Detect which cell encompasses the target text, then output its (X, Y) center coordinate. 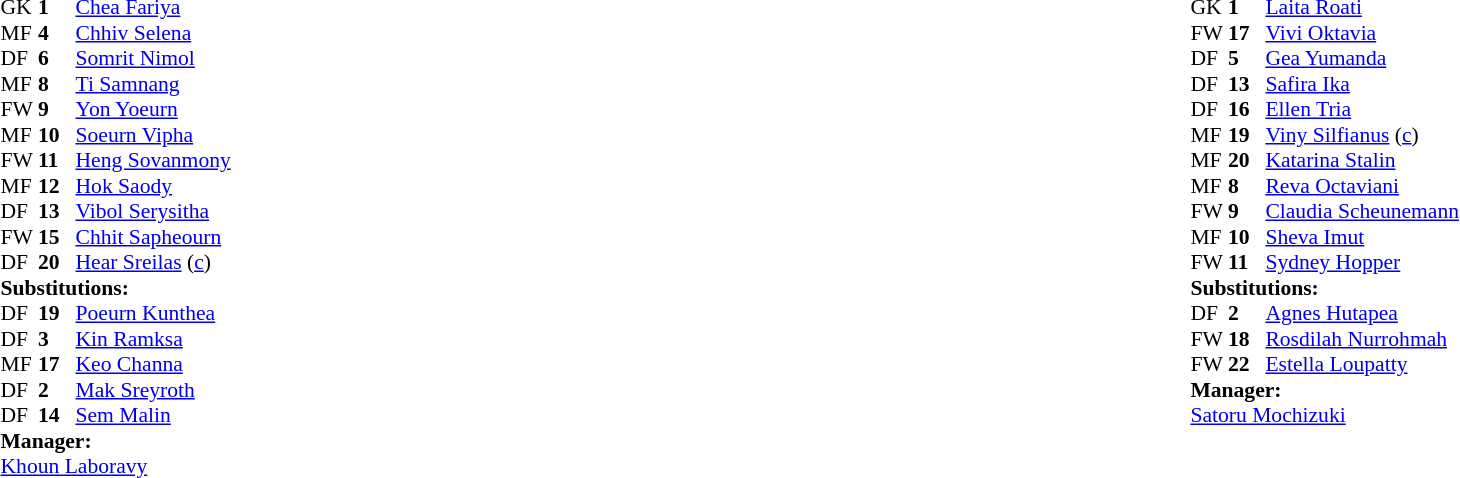
Heng Sovanmony (154, 161)
22 (1247, 365)
Soeurn Vipha (154, 135)
Keo Channa (154, 365)
Vibol Serysitha (154, 211)
Yon Yoeurn (154, 109)
15 (57, 237)
Sem Malin (154, 415)
Sydney Hopper (1362, 263)
Mak Sreyroth (154, 390)
Safira Ika (1362, 84)
Chhiv Selena (154, 33)
Gea Yumanda (1362, 59)
4 (57, 33)
Poeurn Kunthea (154, 313)
Rosdilah Nurrohmah (1362, 339)
3 (57, 339)
Claudia Scheunemann (1362, 211)
5 (1247, 59)
Hok Saody (154, 186)
Somrit Nimol (154, 59)
Hear Sreilas (c) (154, 263)
12 (57, 186)
Reva Octaviani (1362, 186)
Katarina Stalin (1362, 161)
14 (57, 415)
Viny Silfianus (c) (1362, 135)
Ti Samnang (154, 84)
Satoru Mochizuki (1324, 415)
Sheva Imut (1362, 237)
Kin Ramksa (154, 339)
6 (57, 59)
Ellen Tria (1362, 109)
Agnes Hutapea (1362, 313)
18 (1247, 339)
16 (1247, 109)
Estella Loupatty (1362, 365)
Chhit Sapheourn (154, 237)
Vivi Oktavia (1362, 33)
